Scan for the cell matching the given text and deliver its (x, y) coordinate at center. 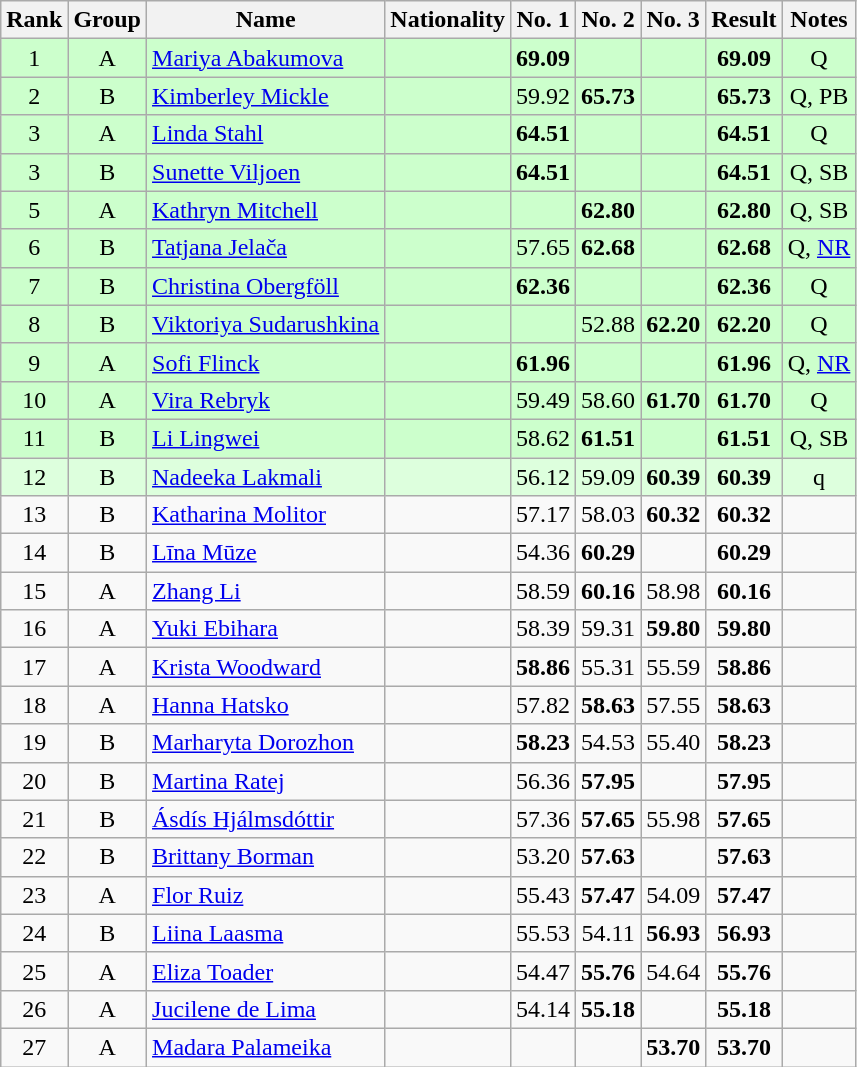
57.55 (674, 705)
Group (108, 20)
Sunette Viljoen (266, 172)
53.20 (544, 857)
54.64 (674, 971)
Linda Stahl (266, 134)
21 (34, 819)
Result (744, 20)
7 (34, 286)
No. 1 (544, 20)
55.40 (674, 743)
Q, PB (819, 96)
58.60 (608, 400)
59.49 (544, 400)
15 (34, 591)
55.59 (674, 667)
Līna Mūze (266, 553)
14 (34, 553)
No. 2 (608, 20)
59.31 (608, 629)
18 (34, 705)
Christina Obergföll (266, 286)
58.98 (674, 591)
16 (34, 629)
No. 3 (674, 20)
Krista Woodward (266, 667)
Flor Ruiz (266, 895)
Madara Palameika (266, 1047)
Rank (34, 20)
Notes (819, 20)
Hanna Hatsko (266, 705)
6 (34, 248)
55.31 (608, 667)
58.59 (544, 591)
2 (34, 96)
59.92 (544, 96)
58.03 (608, 515)
Ásdís Hjálmsdóttir (266, 819)
54.53 (608, 743)
5 (34, 210)
20 (34, 781)
Li Lingwei (266, 438)
Mariya Abakumova (266, 58)
55.98 (674, 819)
52.88 (608, 324)
23 (34, 895)
Sofi Flinck (266, 362)
57.17 (544, 515)
Brittany Borman (266, 857)
Viktoriya Sudarushkina (266, 324)
25 (34, 971)
Katharina Molitor (266, 515)
26 (34, 1009)
17 (34, 667)
56.12 (544, 477)
58.39 (544, 629)
Martina Ratej (266, 781)
58.62 (544, 438)
Tatjana Jelača (266, 248)
55.43 (544, 895)
19 (34, 743)
54.11 (608, 933)
Nationality (448, 20)
57.82 (544, 705)
Marharyta Dorozhon (266, 743)
Kimberley Mickle (266, 96)
54.47 (544, 971)
Jucilene de Lima (266, 1009)
56.36 (544, 781)
1 (34, 58)
Kathryn Mitchell (266, 210)
54.09 (674, 895)
55.53 (544, 933)
24 (34, 933)
54.36 (544, 553)
8 (34, 324)
Zhang Li (266, 591)
54.14 (544, 1009)
Liina Laasma (266, 933)
22 (34, 857)
57.36 (544, 819)
9 (34, 362)
Vira Rebryk (266, 400)
10 (34, 400)
13 (34, 515)
Nadeeka Lakmali (266, 477)
Eliza Toader (266, 971)
11 (34, 438)
Yuki Ebihara (266, 629)
12 (34, 477)
59.09 (608, 477)
27 (34, 1047)
Name (266, 20)
q (819, 477)
